Identify which cell holds the provided text, then report its [x, y] central coordinate. 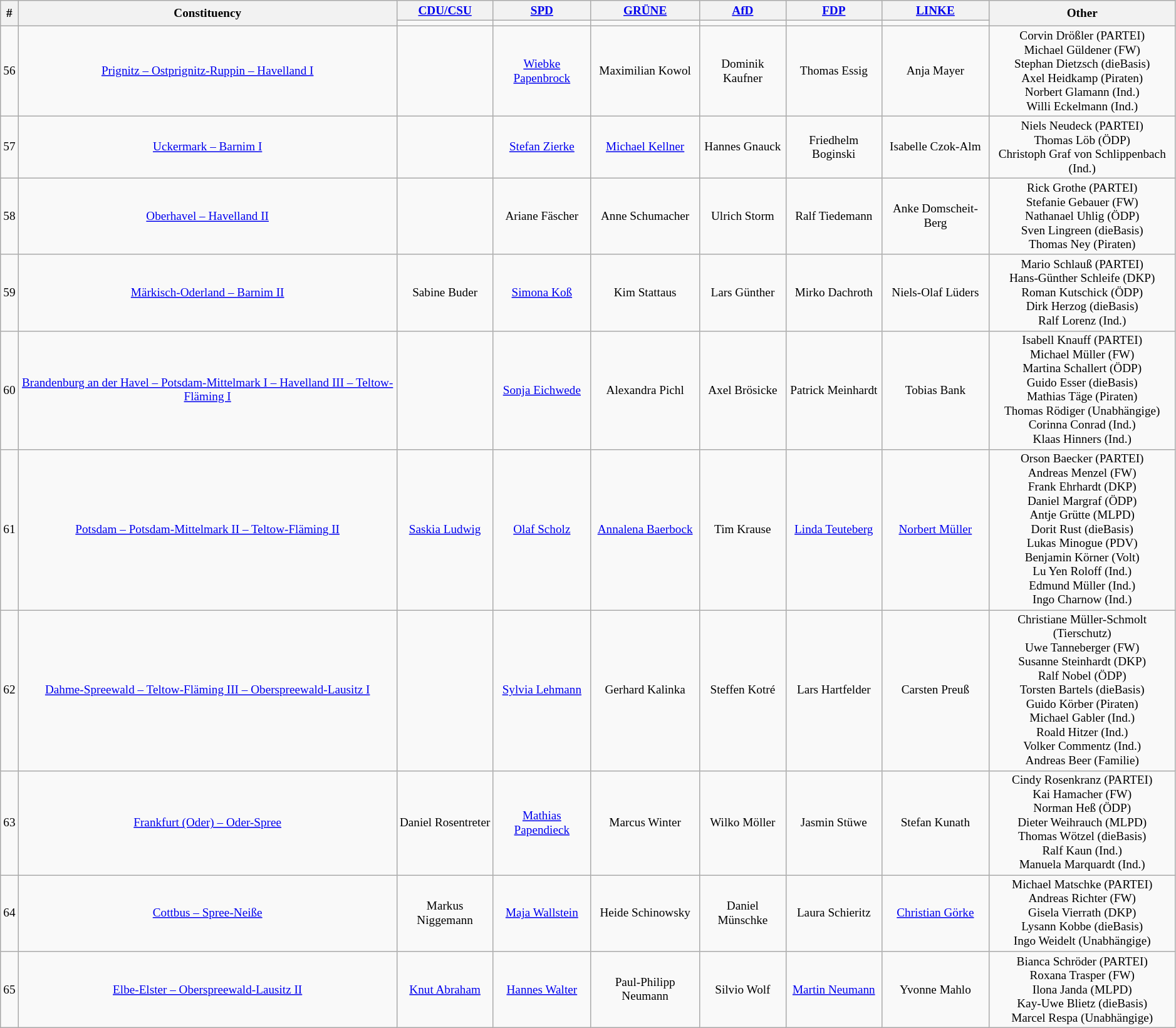
AfD [743, 11]
Ulrich Storm [743, 217]
Mirko Dachroth [833, 293]
Martin Neumann [833, 990]
Olaf Scholz [542, 530]
Daniel Rosentreter [445, 823]
61 [9, 530]
Annalena Baerbock [645, 530]
Potsdam – Potsdam-Mittelmark II – Teltow-Fläming II [207, 530]
Tobias Bank [935, 390]
Thomas Essig [833, 71]
Ariane Fäscher [542, 217]
Sabine Buder [445, 293]
Michael Kellner [645, 147]
Sonja Eichwede [542, 390]
Simona Koß [542, 293]
Daniel Münschke [743, 913]
Uckermark – Barnim I [207, 147]
Marcus Winter [645, 823]
Silvio Wolf [743, 990]
SPD [542, 11]
Yvonne Mahlo [935, 990]
Mathias Papendieck [542, 823]
Knut Abraham [445, 990]
Lars Günther [743, 293]
64 [9, 913]
Carsten Preuß [935, 690]
LINKE [935, 11]
Christian Görke [935, 913]
Oberhavel – Havelland II [207, 217]
Dahme-Spreewald – Teltow-Fläming III – Oberspreewald-Lausitz I [207, 690]
Sylvia Lehmann [542, 690]
Stefan Zierke [542, 147]
GRÜNE [645, 11]
Heide Schinowsky [645, 913]
Tim Krause [743, 530]
62 [9, 690]
Hannes Walter [542, 990]
Ralf Tiedemann [833, 217]
Saskia Ludwig [445, 530]
Corvin Drößler (PARTEI)Michael Güldener (FW)Stephan Dietzsch (dieBasis)Axel Heidkamp (Piraten)Norbert Glamann (Ind.)Willi Eckelmann (Ind.) [1082, 71]
FDP [833, 11]
Wiebke Papenbrock [542, 71]
Friedhelm Boginski [833, 147]
Isabelle Czok-Alm [935, 147]
Rick Grothe (PARTEI)Stefanie Gebauer (FW)Nathanael Uhlig (ÖDP)Sven Lingreen (dieBasis)Thomas Ney (Piraten) [1082, 217]
Laura Schieritz [833, 913]
Cindy Rosenkranz (PARTEI)Kai Hamacher (FW)Norman Heß (ÖDP)Dieter Weihrauch (MLPD)Thomas Wötzel (dieBasis)Ralf Kaun (Ind.)Manuela Marquardt (Ind.) [1082, 823]
Maximilian Kowol [645, 71]
60 [9, 390]
Jasmin Stüwe [833, 823]
Constituency [207, 14]
Märkisch-Oderland – Barnim II [207, 293]
Markus Niggemann [445, 913]
58 [9, 217]
Niels-Olaf Lüders [935, 293]
Alexandra Pichl [645, 390]
63 [9, 823]
Bianca Schröder (PARTEI)Roxana Trasper (FW)Ilona Janda (MLPD)Kay-Uwe Blietz (dieBasis)Marcel Respa (Unabhängige) [1082, 990]
Hannes Gnauck [743, 147]
Elbe-Elster – Oberspreewald-Lausitz II [207, 990]
Lars Hartfelder [833, 690]
Stefan Kunath [935, 823]
Gerhard Kalinka [645, 690]
Anja Mayer [935, 71]
56 [9, 71]
Prignitz – Ostprignitz-Ruppin – Havelland I [207, 71]
# [9, 14]
Anne Schumacher [645, 217]
Mario Schlauß (PARTEI)Hans-Günther Schleife (DKP)Roman Kutschick (ÖDP)Dirk Herzog (dieBasis)Ralf Lorenz (Ind.) [1082, 293]
Kim Stattaus [645, 293]
Norbert Müller [935, 530]
Michael Matschke (PARTEI)Andreas Richter (FW)Gisela Vierrath (DKP)Lysann Kobbe (dieBasis)Ingo Weidelt (Unabhängige) [1082, 913]
59 [9, 293]
57 [9, 147]
Brandenburg an der Havel – Potsdam-Mittelmark I – Havelland III – Teltow-Fläming I [207, 390]
CDU/CSU [445, 11]
Paul-Philipp Neumann [645, 990]
Wilko Möller [743, 823]
Maja Wallstein [542, 913]
Axel Brösicke [743, 390]
Anke Domscheit-Berg [935, 217]
Frankfurt (Oder) – Oder-Spree [207, 823]
Other [1082, 14]
Steffen Kotré [743, 690]
Patrick Meinhardt [833, 390]
Dominik Kaufner [743, 71]
Linda Teuteberg [833, 530]
65 [9, 990]
Niels Neudeck (PARTEI)Thomas Löb (ÖDP)Christoph Graf von Schlippenbach (Ind.) [1082, 147]
Cottbus – Spree-Neiße [207, 913]
